Locate the cell with the specified text and output its (x, y) center coordinate. 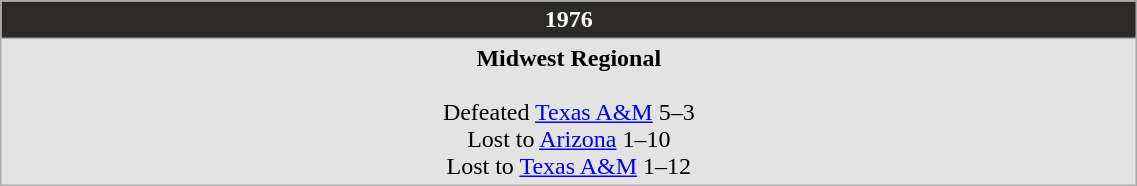
1976 (569, 20)
Midwest RegionalDefeated Texas A&M 5–3 Lost to Arizona 1–10 Lost to Texas A&M 1–12 (569, 112)
